Capture the cell that displays the provided text and extract its [X, Y] central coordinate. 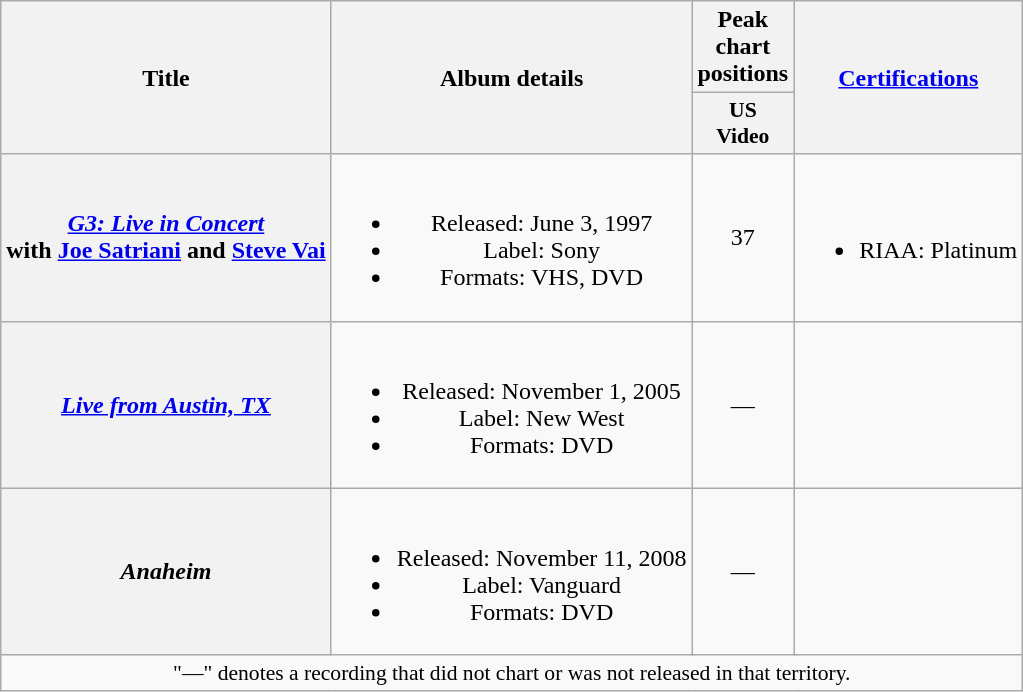
Released: November 11, 2008Label: VanguardFormats: DVD [512, 572]
RIAA: Platinum [908, 238]
"—" denotes a recording that did not chart or was not released in that territory. [512, 673]
37 [743, 238]
USVideo [743, 124]
Released: November 1, 2005Label: New WestFormats: DVD [512, 404]
G3: Live in Concertwith Joe Satriani and Steve Vai [166, 238]
Certifications [908, 78]
Album details [512, 78]
Released: June 3, 1997Label: SonyFormats: VHS, DVD [512, 238]
Live from Austin, TX [166, 404]
Title [166, 78]
Peak chart positions [743, 47]
Anaheim [166, 572]
